Return the [X, Y] coordinate for the center point of the cell that contains the specified text.  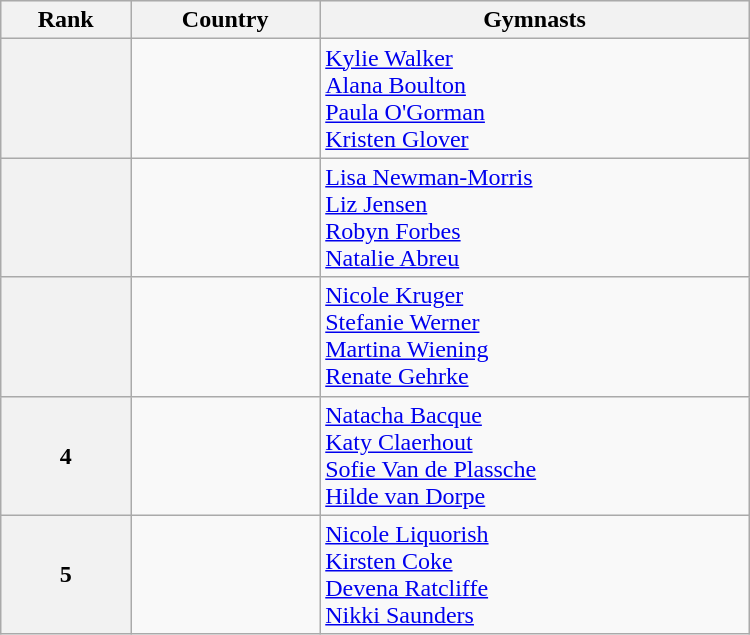
4 [66, 456]
Nicole Liquorish Kirsten Coke Devena Ratcliffe Nikki Saunders [535, 574]
Gymnasts [535, 20]
Rank [66, 20]
Country [226, 20]
Nicole Kruger Stefanie Werner Martina Wiening Renate Gehrke [535, 336]
Kylie Walker Alana Boulton Paula O'Gorman Kristen Glover [535, 98]
Natacha Bacque Katy Claerhout Sofie Van de Plassche Hilde van Dorpe [535, 456]
Lisa Newman-Morris Liz Jensen Robyn Forbes Natalie Abreu [535, 218]
5 [66, 574]
